Search for the cell housing the specified text and yield its (X, Y) center coordinate. 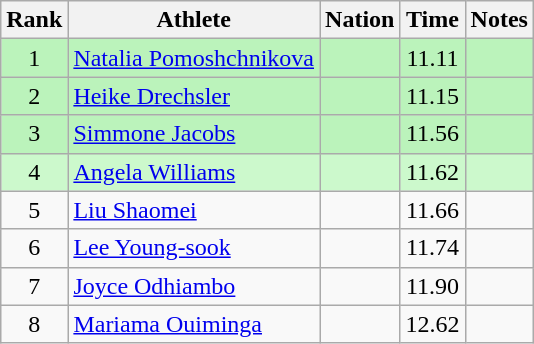
2 (34, 96)
8 (34, 324)
Mariama Ouiminga (194, 324)
Angela Williams (194, 172)
Simmone Jacobs (194, 134)
Joyce Odhiambo (194, 286)
7 (34, 286)
11.62 (432, 172)
Natalia Pomoshchnikova (194, 58)
Rank (34, 20)
11.15 (432, 96)
11.56 (432, 134)
11.90 (432, 286)
Liu Shaomei (194, 210)
Heike Drechsler (194, 96)
11.11 (432, 58)
Time (432, 20)
3 (34, 134)
Lee Young-sook (194, 248)
1 (34, 58)
5 (34, 210)
11.66 (432, 210)
Nation (360, 20)
11.74 (432, 248)
Athlete (194, 20)
4 (34, 172)
6 (34, 248)
12.62 (432, 324)
Notes (499, 20)
